Output the [X, Y] coordinate of the center of the cell containing the given text.  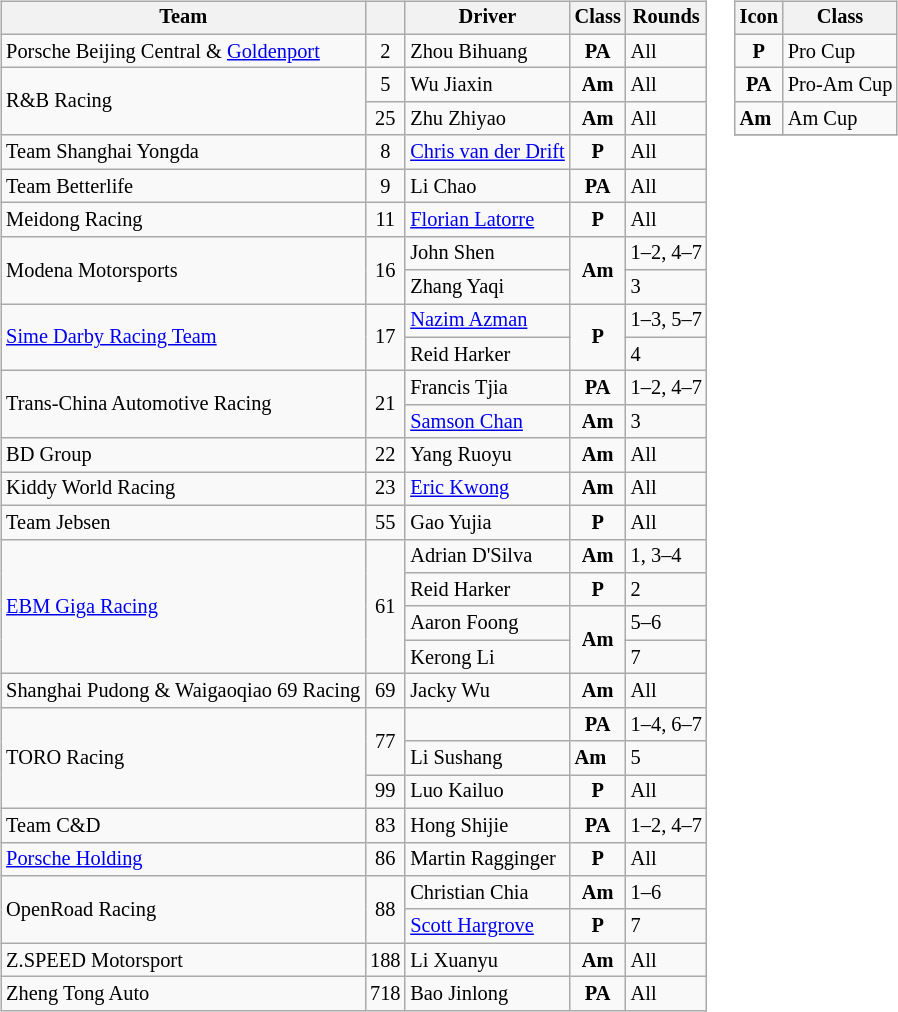
21 [385, 404]
8 [385, 152]
Trans-China Automotive Racing [183, 404]
Team C&D [183, 825]
86 [385, 859]
Icon [759, 18]
Yang Ruoyu [487, 455]
Team [183, 18]
Luo Kailuo [487, 792]
99 [385, 792]
61 [385, 606]
Martin Ragginger [487, 859]
Zheng Tong Auto [183, 994]
16 [385, 270]
188 [385, 960]
Li Chao [487, 186]
R&B Racing [183, 102]
Nazim Azman [487, 321]
Sime Darby Racing Team [183, 338]
Li Xuanyu [487, 960]
Porsche Beijing Central & Goldenport [183, 51]
1, 3–4 [666, 556]
Team Jebsen [183, 522]
Samson Chan [487, 422]
Modena Motorsports [183, 270]
Z.SPEED Motorsport [183, 960]
1–4, 6–7 [666, 724]
Kerong Li [487, 657]
TORO Racing [183, 758]
Li Sushang [487, 758]
Kiddy World Racing [183, 489]
Pro Cup [840, 51]
Florian Latorre [487, 220]
BD Group [183, 455]
OpenRoad Racing [183, 910]
Hong Shijie [487, 825]
Zhang Yaqi [487, 287]
Team Betterlife [183, 186]
Rounds [666, 18]
88 [385, 910]
17 [385, 338]
Bao Jinlong [487, 994]
Shanghai Pudong & Waigaoqiao 69 Racing [183, 691]
Aaron Foong [487, 623]
5–6 [666, 623]
Gao Yujia [487, 522]
Scott Hargrove [487, 926]
83 [385, 825]
22 [385, 455]
11 [385, 220]
9 [385, 186]
1–3, 5–7 [666, 321]
718 [385, 994]
1–6 [666, 893]
69 [385, 691]
EBM Giga Racing [183, 606]
John Shen [487, 253]
23 [385, 489]
25 [385, 119]
Francis Tjia [487, 388]
Zhou Bihuang [487, 51]
Driver [487, 18]
Am Cup [840, 119]
4 [666, 354]
Zhu Zhiyao [487, 119]
Jacky Wu [487, 691]
77 [385, 740]
Christian Chia [487, 893]
55 [385, 522]
Eric Kwong [487, 489]
Team Shanghai Yongda [183, 152]
Porsche Holding [183, 859]
Wu Jiaxin [487, 85]
Adrian D'Silva [487, 556]
Chris van der Drift [487, 152]
Meidong Racing [183, 220]
Pro-Am Cup [840, 85]
